Pinpoint the cell where the given text exists, returning its [X, Y] midpoint coordinate. 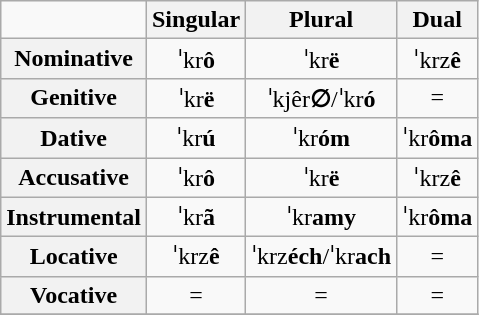
Genitive [74, 98]
ˈkrzéch/ˈkrach [322, 257]
ˈkrã [196, 217]
ˈkramy [322, 217]
ˈkrú [196, 138]
Plural [322, 20]
Dative [74, 138]
Instrumental [74, 217]
ˈkjêr∅/ˈkró [322, 98]
ˈkróm [322, 138]
Vocative [74, 295]
Dual [438, 20]
Locative [74, 257]
Nominative [74, 59]
Accusative [74, 178]
Singular [196, 20]
